Return [X, Y] of the center of cell containing provided text 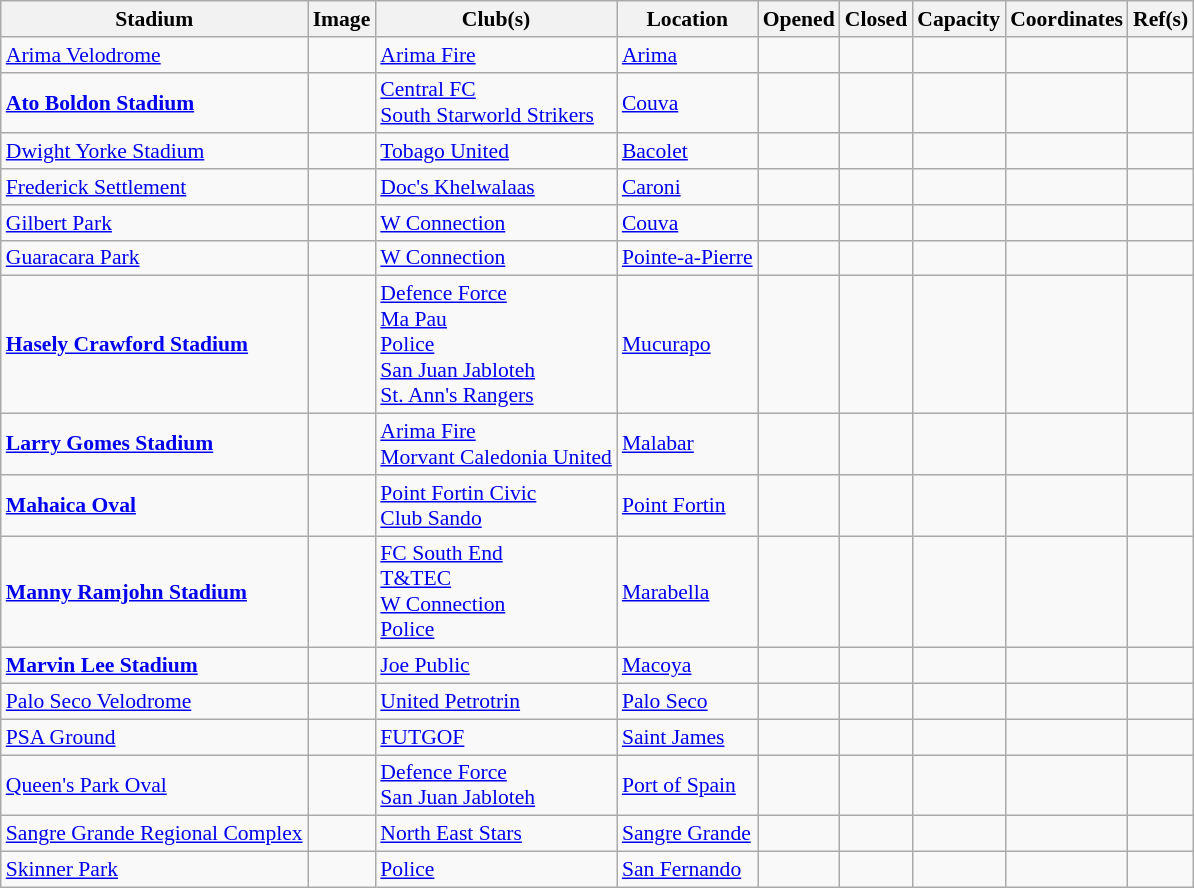
Police [496, 870]
Macoya [688, 666]
Bacolet [688, 152]
Manny Ramjohn Stadium [154, 592]
PSA Ground [154, 737]
Club(s) [496, 19]
Malabar [688, 444]
Location [688, 19]
Saint James [688, 737]
Gilbert Park [154, 223]
Image [342, 19]
Opened [799, 19]
Marvin Lee Stadium [154, 666]
Tobago United [496, 152]
Capacity [958, 19]
Arima FireMorvant Caledonia United [496, 444]
Point Fortin CivicClub Sando [496, 506]
Frederick Settlement [154, 187]
Defence ForceMa PauPoliceSan Juan JablotehSt. Ann's Rangers [496, 345]
Stadium [154, 19]
San Fernando [688, 870]
North East Stars [496, 834]
FC South EndT&TECW ConnectionPolice [496, 592]
Coordinates [1066, 19]
Sangre Grande Regional Complex [154, 834]
Caroni [688, 187]
Skinner Park [154, 870]
Ato Boldon Stadium [154, 102]
Dwight Yorke Stadium [154, 152]
Larry Gomes Stadium [154, 444]
Arima [688, 55]
United Petrotrin [496, 702]
FUTGOF [496, 737]
Point Fortin [688, 506]
Port of Spain [688, 786]
Pointe-a-Pierre [688, 258]
Central FCSouth Starworld Strikers [496, 102]
Palo Seco [688, 702]
Mucurapo [688, 345]
Queen's Park Oval [154, 786]
Mahaica Oval [154, 506]
Hasely Crawford Stadium [154, 345]
Ref(s) [1160, 19]
Doc's Khelwalaas [496, 187]
Joe Public [496, 666]
Closed [876, 19]
Marabella [688, 592]
Sangre Grande [688, 834]
Arima Velodrome [154, 55]
Defence ForceSan Juan Jabloteh [496, 786]
Palo Seco Velodrome [154, 702]
Guaracara Park [154, 258]
Arima Fire [496, 55]
